Locate the cell with the specified text and output its [x, y] center coordinate. 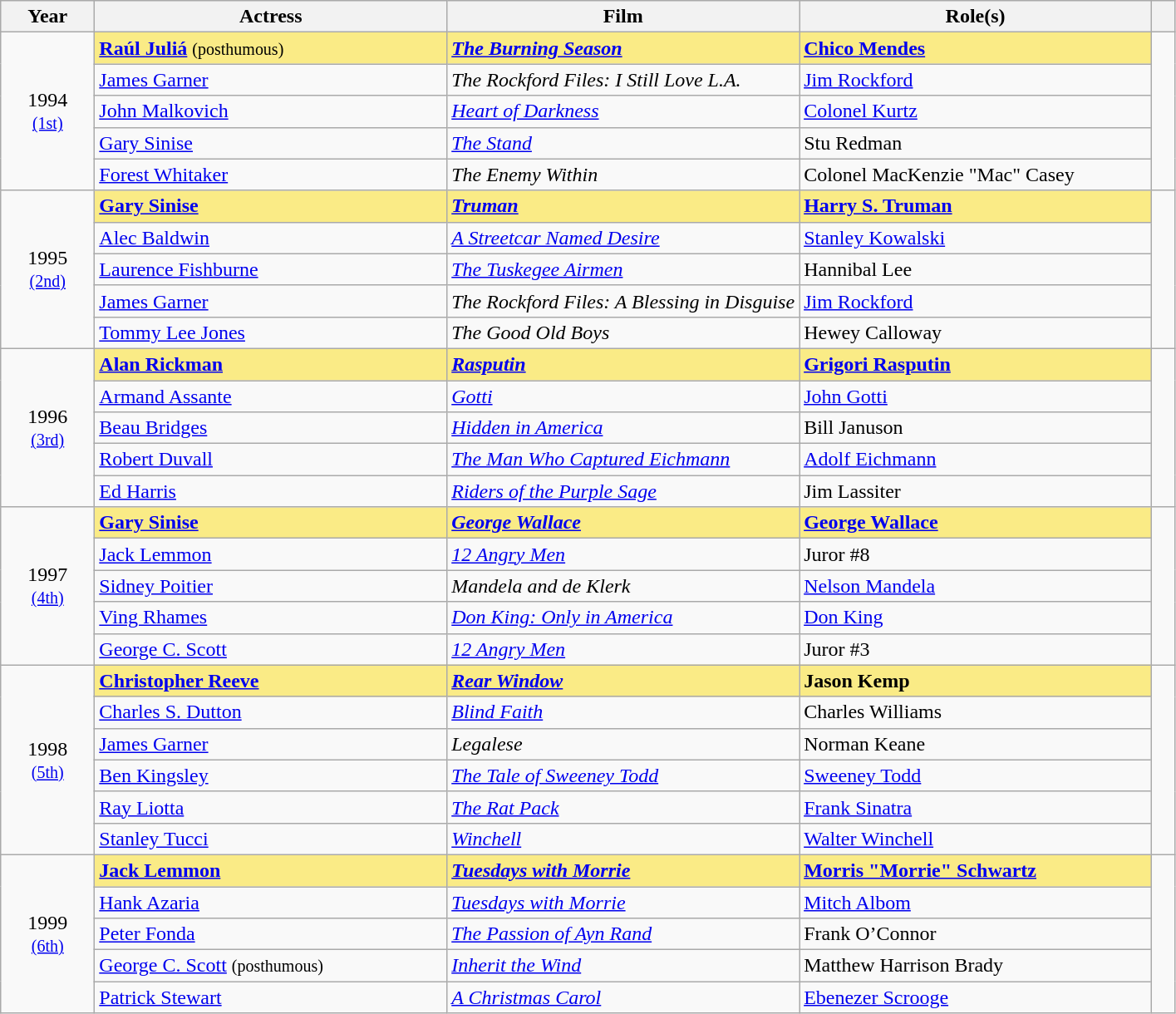
The Enemy Within [623, 175]
Juror #3 [976, 649]
The Rockford Files: I Still Love L.A. [623, 80]
Mitch Albom [976, 902]
Bill Januson [976, 428]
Matthew Harrison Brady [976, 966]
Mandela and de Klerk [623, 586]
Sweeney Todd [976, 775]
Frank O’Connor [976, 934]
Nelson Mandela [976, 586]
Legalese [623, 744]
The Man Who Captured Eichmann [623, 460]
The Rockford Files: A Blessing in Disguise [623, 301]
Stanley Kowalski [976, 238]
Norman Keane [976, 744]
Charles S. Dutton [271, 712]
The Passion of Ayn Rand [623, 934]
Don King: Only in America [623, 618]
Stanley Tucci [271, 839]
Sidney Poitier [271, 586]
Harry S. Truman [976, 206]
Ed Harris [271, 491]
A Christmas Carol [623, 997]
Walter Winchell [976, 839]
Role(s) [976, 17]
John Malkovich [271, 111]
Ebenezer Scrooge [976, 997]
Riders of the Purple Sage [623, 491]
Charles Williams [976, 712]
Raúl Juliá (posthumous) [271, 48]
1998(5th) [48, 760]
A Streetcar Named Desire [623, 238]
Armand Assante [271, 396]
Ving Rhames [271, 618]
Jason Kemp [976, 681]
The Good Old Boys [623, 332]
The Tuskegee Airmen [623, 269]
The Stand [623, 143]
Christopher Reeve [271, 681]
Patrick Stewart [271, 997]
The Tale of Sweeney Todd [623, 775]
Actress [271, 17]
Colonel MacKenzie "Mac" Casey [976, 175]
Winchell [623, 839]
Jim Lassiter [976, 491]
Film [623, 17]
Alec Baldwin [271, 238]
Blind Faith [623, 712]
Adolf Eichmann [976, 460]
Robert Duvall [271, 460]
Beau Bridges [271, 428]
Year [48, 17]
Hank Azaria [271, 902]
Truman [623, 206]
Alan Rickman [271, 364]
Rear Window [623, 681]
Morris "Morrie" Schwartz [976, 870]
Grigori Rasputin [976, 364]
1997(4th) [48, 586]
Tommy Lee Jones [271, 332]
Frank Sinatra [976, 807]
Chico Mendes [976, 48]
John Gotti [976, 396]
Don King [976, 618]
Peter Fonda [271, 934]
George C. Scott (posthumous) [271, 966]
1994(1st) [48, 111]
Inherit the Wind [623, 966]
Hannibal Lee [976, 269]
1996(3rd) [48, 427]
Laurence Fishburne [271, 269]
The Burning Season [623, 48]
1995(2nd) [48, 269]
Ben Kingsley [271, 775]
Juror #8 [976, 554]
Ray Liotta [271, 807]
1999(6th) [48, 933]
Hewey Calloway [976, 332]
The Rat Pack [623, 807]
Heart of Darkness [623, 111]
Gotti [623, 396]
Colonel Kurtz [976, 111]
George C. Scott [271, 649]
Hidden in America [623, 428]
Stu Redman [976, 143]
Rasputin [623, 364]
Forest Whitaker [271, 175]
